Search for the cell housing the specified text and yield its [x, y] center coordinate. 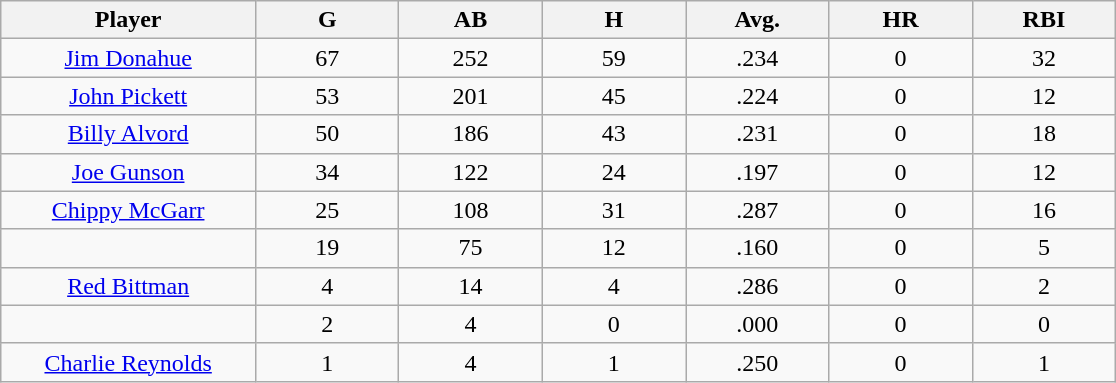
Avg. [758, 20]
Player [128, 20]
67 [328, 58]
G [328, 20]
Charlie Reynolds [128, 362]
5 [1044, 248]
186 [470, 134]
Jim Donahue [128, 58]
18 [1044, 134]
Joe Gunson [128, 172]
.234 [758, 58]
John Pickett [128, 96]
201 [470, 96]
.160 [758, 248]
HR [900, 20]
.000 [758, 324]
16 [1044, 210]
.224 [758, 96]
.231 [758, 134]
50 [328, 134]
19 [328, 248]
AB [470, 20]
.286 [758, 286]
.250 [758, 362]
252 [470, 58]
14 [470, 286]
43 [614, 134]
.287 [758, 210]
108 [470, 210]
59 [614, 58]
34 [328, 172]
24 [614, 172]
32 [1044, 58]
45 [614, 96]
25 [328, 210]
122 [470, 172]
RBI [1044, 20]
Billy Alvord [128, 134]
31 [614, 210]
.197 [758, 172]
H [614, 20]
53 [328, 96]
75 [470, 248]
Red Bittman [128, 286]
Chippy McGarr [128, 210]
